Return the [X, Y] coordinate for the center point of the cell that contains the specified text.  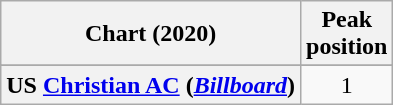
Peak position [347, 34]
Chart (2020) [151, 34]
1 [347, 85]
US Christian AC (Billboard) [151, 85]
